For the text-containing cell, return its midpoint in [x, y] coordinate format. 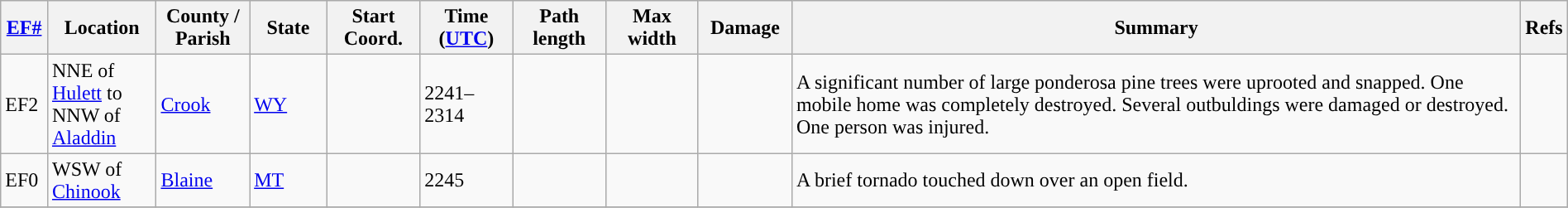
Location [102, 28]
Start Coord. [374, 28]
Path length [559, 28]
Refs [1544, 28]
Max width [652, 28]
County / Parish [203, 28]
NNE of Hulett to NNW of Aladdin [102, 104]
Crook [203, 104]
EF2 [25, 104]
WY [289, 104]
EF# [25, 28]
A brief tornado touched down over an open field. [1156, 181]
Summary [1156, 28]
MT [289, 181]
WSW of Chinook [102, 181]
2241–2314 [466, 104]
Time (UTC) [466, 28]
2245 [466, 181]
EF0 [25, 181]
State [289, 28]
Blaine [203, 181]
Damage [744, 28]
